For the text-containing cell, return its midpoint in (X, Y) coordinate format. 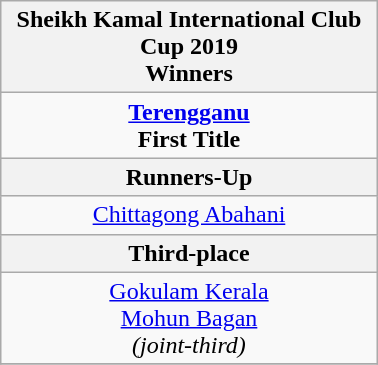
Runners-Up (189, 177)
TerengganuFirst Title (189, 126)
Chittagong Abahani (189, 215)
Sheikh Kamal International Club Cup 2019Winners (189, 47)
Gokulam Kerala Mohun Bagan (joint-third) (189, 318)
Third-place (189, 253)
